Search for the cell housing the specified text and yield its [X, Y] center coordinate. 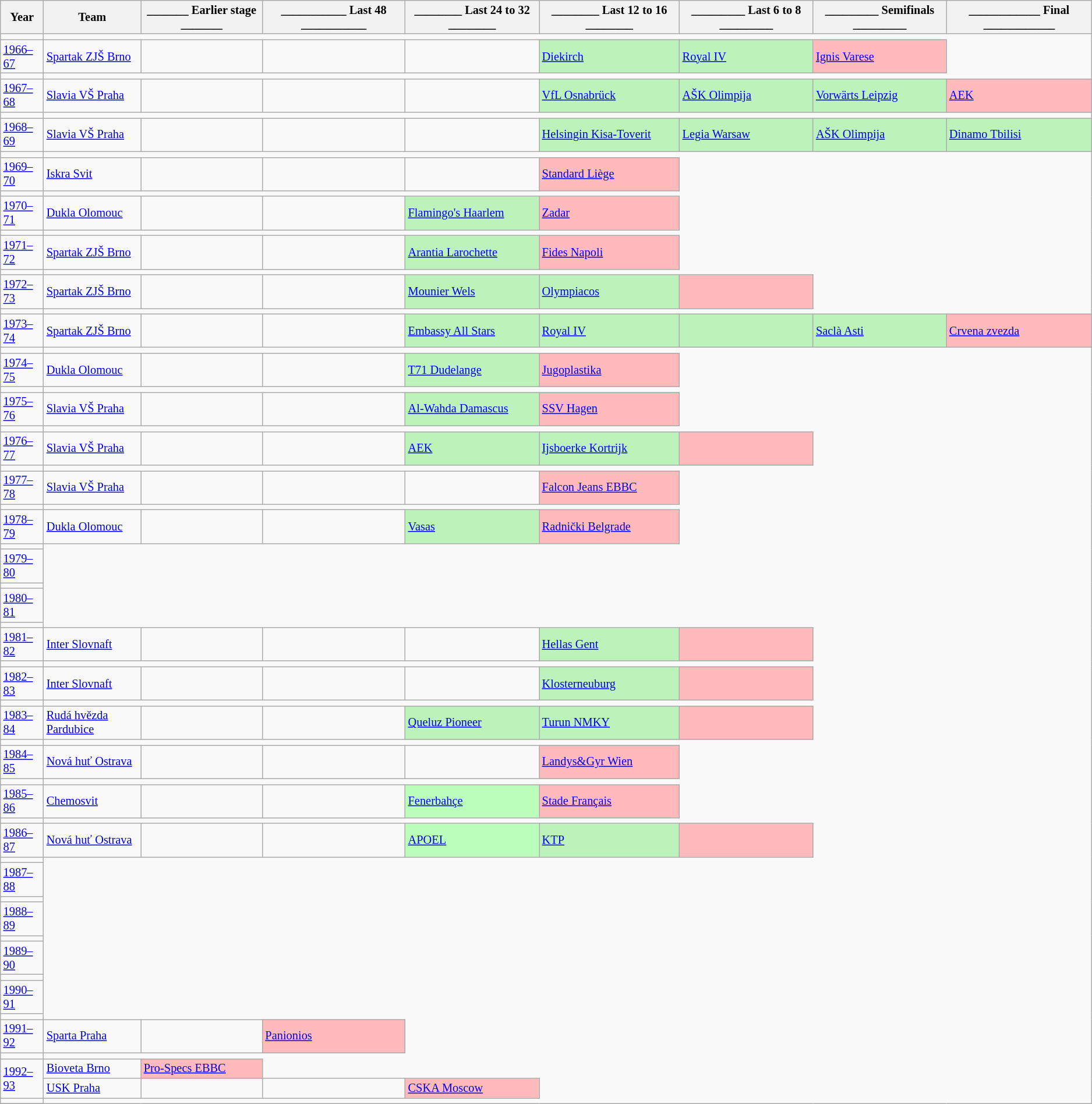
Turun NMKY [609, 723]
1992–93 [22, 1078]
Saclà Asti [879, 331]
________ Last 24 to 32 ________ [472, 17]
1989–90 [22, 958]
KTP [609, 840]
Ijsboerke Kortrijk [609, 448]
1990–91 [22, 997]
1980–81 [22, 605]
VfL Osnabrück [609, 95]
Mounier Wels [472, 292]
Ignis Varese [879, 56]
Al-Wahda Damascus [472, 409]
1991–92 [22, 1036]
Year [22, 17]
Olympiacos [609, 292]
Dinamo Tbilisi [1019, 135]
Landys&Gyr Wien [609, 762]
Legia Warsaw [747, 135]
Zadar [609, 213]
Team [92, 17]
1976–77 [22, 448]
Embassy All Stars [472, 331]
Fides Napoli [609, 252]
1984–85 [22, 762]
_______ Earlier stage _______ [202, 17]
_________ Last 6 to 8 _________ [747, 17]
Fenerbahçe [472, 801]
Standard Liège [609, 174]
1979–80 [22, 566]
SSV Hagen [609, 409]
1985–86 [22, 801]
1987–88 [22, 879]
1966–67 [22, 56]
Jugoplastika [609, 370]
1988–89 [22, 919]
Vorwärts Leipzig [879, 95]
___________ Last 48 ___________ [333, 17]
Panionios [333, 1036]
Flamingo's Haarlem [472, 213]
Hellas Gent [609, 644]
1968–69 [22, 135]
1983–84 [22, 723]
1967–68 [22, 95]
1970–71 [22, 213]
Sparta Praha [92, 1036]
1981–82 [22, 644]
Chemosvit [92, 801]
Diekirch [609, 56]
_________ Semifinals _________ [879, 17]
____________ Final ____________ [1019, 17]
Arantia Larochette [472, 252]
1978–79 [22, 526]
Iskra Svit [92, 174]
1982–83 [22, 684]
Crvena zvezda [1019, 331]
Radnički Belgrade [609, 526]
1969–70 [22, 174]
1974–75 [22, 370]
Stade Français [609, 801]
Klosterneuburg [609, 684]
Bioveta Brno [92, 1068]
Rudá hvězda Pardubice [92, 723]
1977–78 [22, 487]
T71 Dudelange [472, 370]
________ Last 12 to 16 ________ [609, 17]
APOEL [472, 840]
1975–76 [22, 409]
USK Praha [92, 1088]
CSKA Moscow [472, 1088]
1972–73 [22, 292]
1986–87 [22, 840]
Helsingin Kisa-Toverit [609, 135]
Falcon Jeans EBBC [609, 487]
1971–72 [22, 252]
Queluz Pioneer [472, 723]
Pro-Specs EBBC [202, 1068]
Vasas [472, 526]
1973–74 [22, 331]
